Locate the cell with the specified text and output its [X, Y] center coordinate. 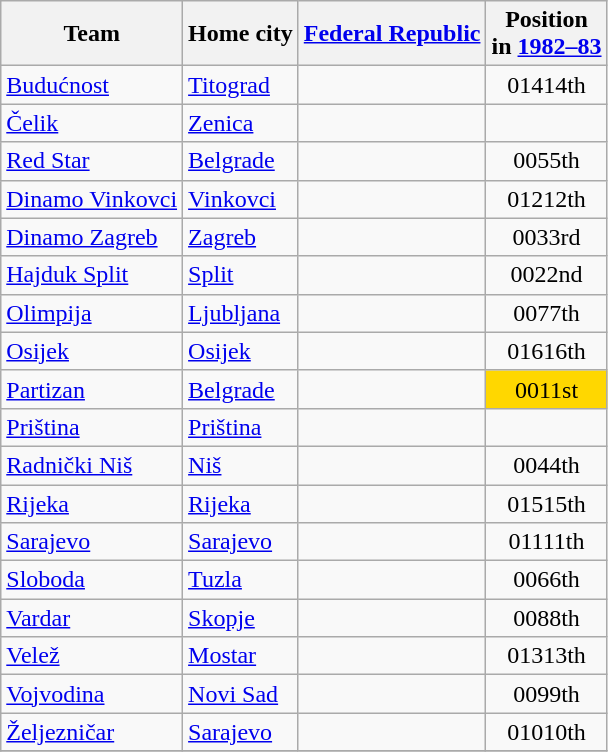
Titograd [241, 85]
Ljubljana [241, 313]
Red Star [92, 161]
Home city [241, 34]
Budućnost [92, 85]
0011st [546, 389]
0044th [546, 465]
Željezničar [92, 732]
0033rd [546, 237]
01313th [546, 656]
Federal Republic [392, 34]
Zagreb [241, 237]
01414th [546, 85]
Novi Sad [241, 694]
0077th [546, 313]
01111th [546, 542]
Skopje [241, 618]
Čelik [92, 123]
Team [92, 34]
0088th [546, 618]
0055th [546, 161]
Velež [92, 656]
Dinamo Vinkovci [92, 199]
0022nd [546, 275]
Vinkovci [241, 199]
Sloboda [92, 580]
01616th [546, 351]
01515th [546, 503]
01212th [546, 199]
Vardar [92, 618]
Vojvodina [92, 694]
Olimpija [92, 313]
Partizan [92, 389]
01010th [546, 732]
0066th [546, 580]
Positionin 1982–83 [546, 34]
Split [241, 275]
Hajduk Split [92, 275]
Dinamo Zagreb [92, 237]
Tuzla [241, 580]
Radnički Niš [92, 465]
Niš [241, 465]
Mostar [241, 656]
Zenica [241, 123]
0099th [546, 694]
